Search for the cell housing the specified text and yield its [X, Y] center coordinate. 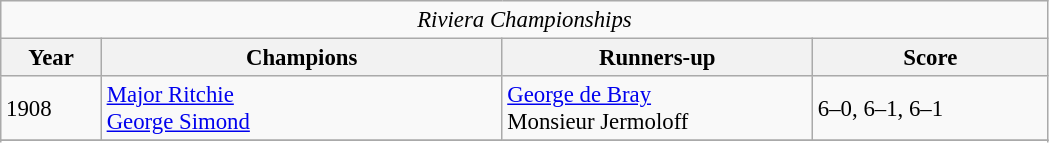
1908 [52, 108]
Year [52, 58]
6–0, 6–1, 6–1 [931, 108]
Major Ritchie George Simond [302, 108]
Champions [302, 58]
George de Bray Monsieur Jermoloff [658, 108]
Runners-up [658, 58]
Score [931, 58]
Riviera Championships [524, 20]
